Identify which cell holds the provided text, then report its [x, y] central coordinate. 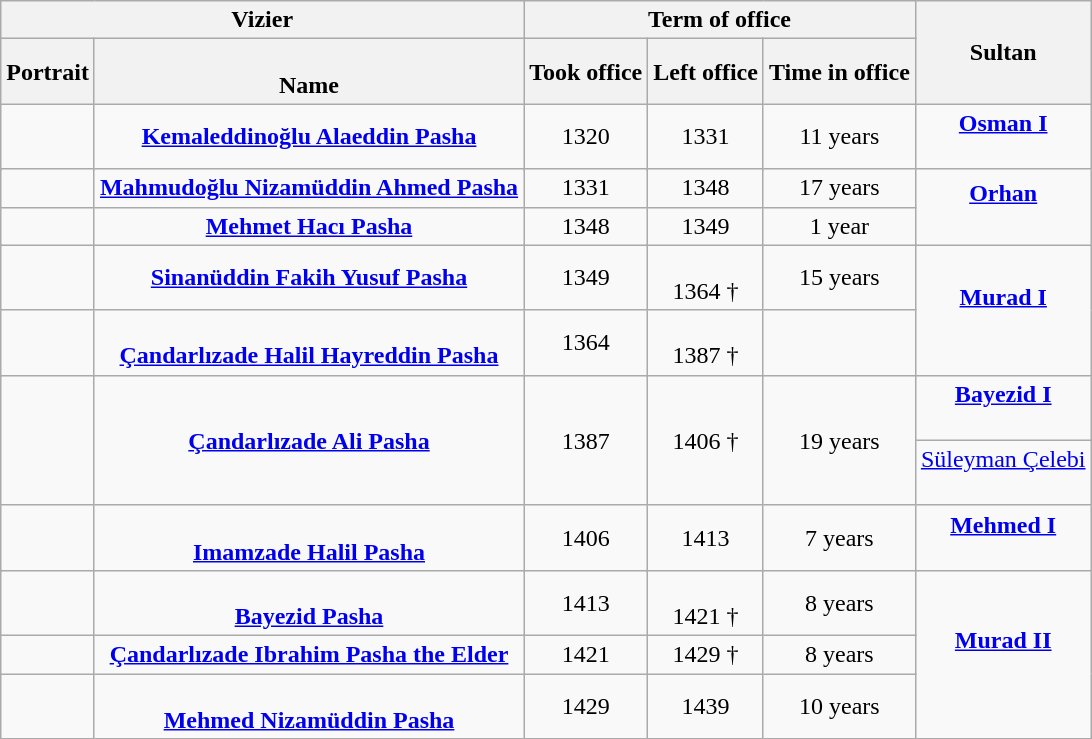
1439 [706, 706]
7 years [839, 538]
Mehmet Hacı Pasha [308, 226]
10 years [839, 706]
Imamzade Halil Pasha [308, 538]
Mehmed I [1003, 538]
Portrait [48, 72]
1387 [586, 440]
Name [308, 72]
Term of office [720, 20]
19 years [839, 440]
1387 † [706, 342]
Çandarlızade Halil Hayreddin Pasha [308, 342]
Çandarlızade Ibrahim Pasha the Elder [308, 654]
Mehmed Nizamüddin Pasha [308, 706]
Bayezid I [1003, 408]
17 years [839, 188]
1421 † [706, 602]
Murad I [1003, 310]
1429 † [706, 654]
Kemaleddinoğlu Alaeddin Pasha [308, 136]
Sinanüddin Fakih Yusuf Pasha [308, 278]
1406 [586, 538]
Çandarlızade Ali Pasha [308, 440]
Sultan [1003, 52]
Mahmudoğlu Nizamüddin Ahmed Pasha [308, 188]
1364 † [706, 278]
1 year [839, 226]
1429 [586, 706]
1406 † [706, 440]
1320 [586, 136]
Osman I [1003, 136]
15 years [839, 278]
Vizier [262, 20]
1364 [586, 342]
Time in office [839, 72]
Left office [706, 72]
Orhan [1003, 207]
1421 [586, 654]
11 years [839, 136]
Süleyman Çelebi [1003, 472]
Bayezid Pasha [308, 602]
Murad II [1003, 654]
Took office [586, 72]
